Locate the cell with the specified text and output its (x, y) center coordinate. 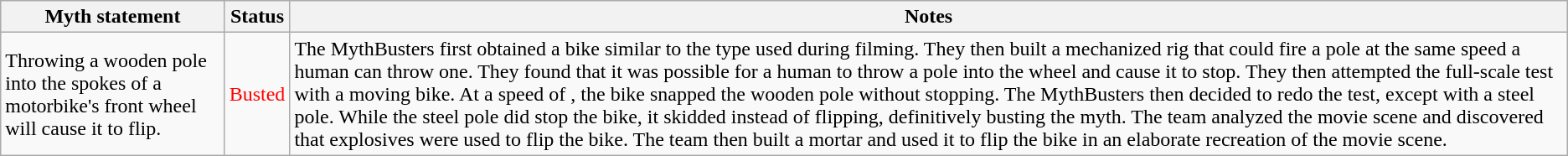
Throwing a wooden pole into the spokes of a motorbike's front wheel will cause it to flip. (112, 94)
Myth statement (112, 17)
Busted (257, 94)
Status (257, 17)
Notes (928, 17)
